Extract the [X, Y] coordinate from the center of the cell holding the provided text.  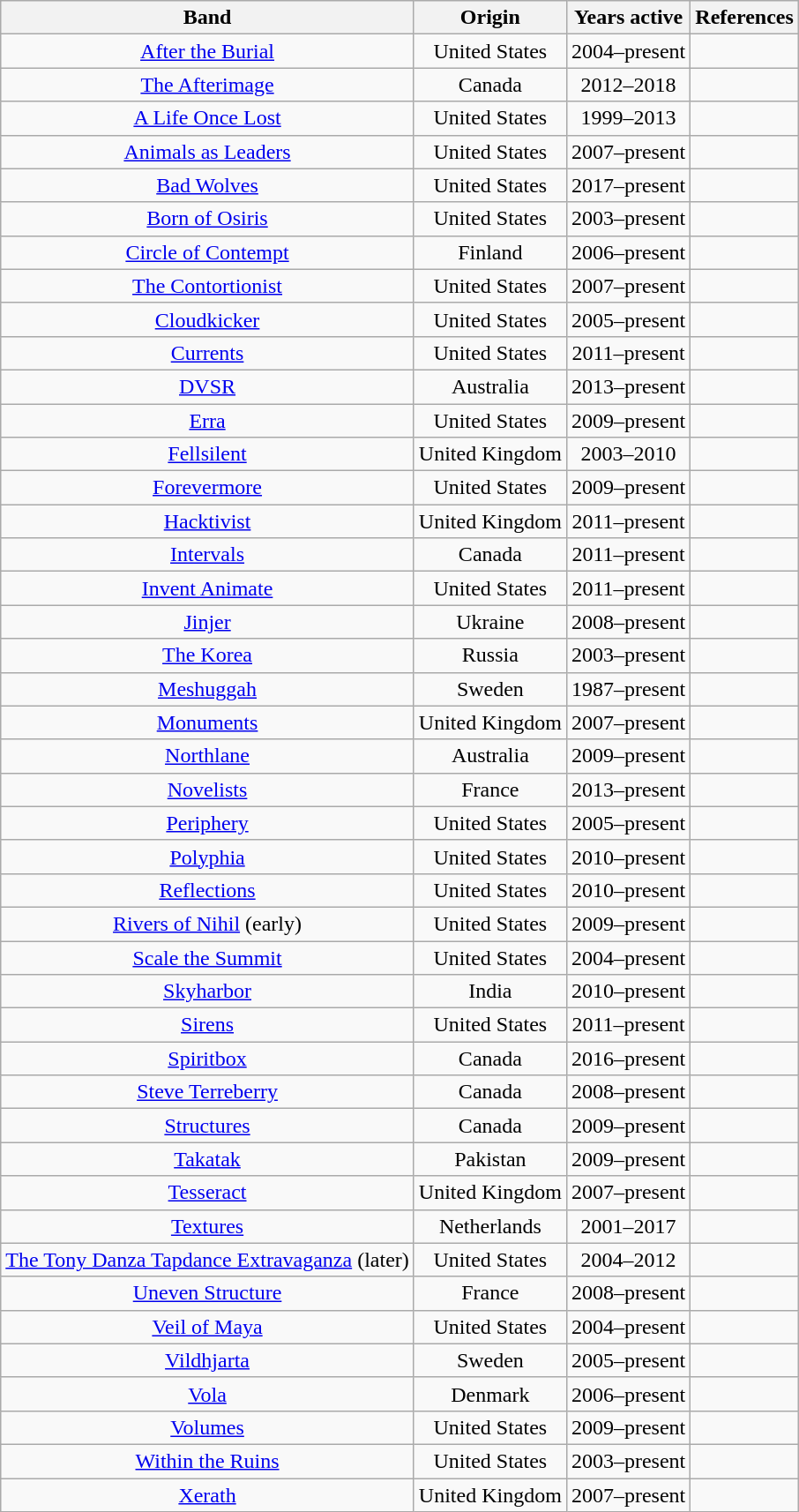
Structures [208, 1126]
Invent Animate [208, 588]
Born of Osiris [208, 219]
Years active [628, 18]
2001–2017 [628, 1226]
2012–2018 [628, 85]
Erra [208, 421]
Jinjer [208, 622]
Netherlands [490, 1226]
Takatak [208, 1159]
2004–2012 [628, 1260]
Rivers of Nihil (early) [208, 924]
The Korea [208, 655]
Within the Ruins [208, 1461]
DVSR [208, 386]
Tesseract [208, 1193]
Periphery [208, 823]
Steve Terreberry [208, 1092]
Fellsilent [208, 454]
Origin [490, 18]
India [490, 992]
Scale the Summit [208, 957]
Polyphia [208, 857]
Spiritbox [208, 1059]
Band [208, 18]
A Life Once Lost [208, 118]
Veil of Maya [208, 1327]
Pakistan [490, 1159]
2016–present [628, 1059]
Vola [208, 1394]
Textures [208, 1226]
Northlane [208, 756]
Volumes [208, 1427]
Monuments [208, 722]
1999–2013 [628, 118]
Sirens [208, 1025]
Uneven Structure [208, 1293]
Finland [490, 252]
Cloudkicker [208, 319]
Bad Wolves [208, 185]
Russia [490, 655]
2003–2010 [628, 454]
Animals as Leaders [208, 152]
Currents [208, 353]
1987–present [628, 689]
After the Burial [208, 51]
The Tony Danza Tapdance Extravaganza (later) [208, 1260]
Vildhjarta [208, 1360]
Denmark [490, 1394]
References [744, 18]
Skyharbor [208, 992]
Hacktivist [208, 521]
The Contortionist [208, 286]
Meshuggah [208, 689]
Ukraine [490, 622]
2017–present [628, 185]
Novelists [208, 790]
Reflections [208, 890]
Circle of Contempt [208, 252]
Intervals [208, 555]
Forevermore [208, 488]
The Afterimage [208, 85]
Xerath [208, 1495]
